Scan for the cell matching the given text and deliver its (X, Y) coordinate at center. 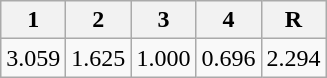
0.696 (228, 58)
1.000 (164, 58)
2.294 (294, 58)
3 (164, 20)
4 (228, 20)
R (294, 20)
3.059 (34, 58)
1 (34, 20)
2 (98, 20)
1.625 (98, 58)
